Scan for the cell matching the given text and deliver its [x, y] coordinate at center. 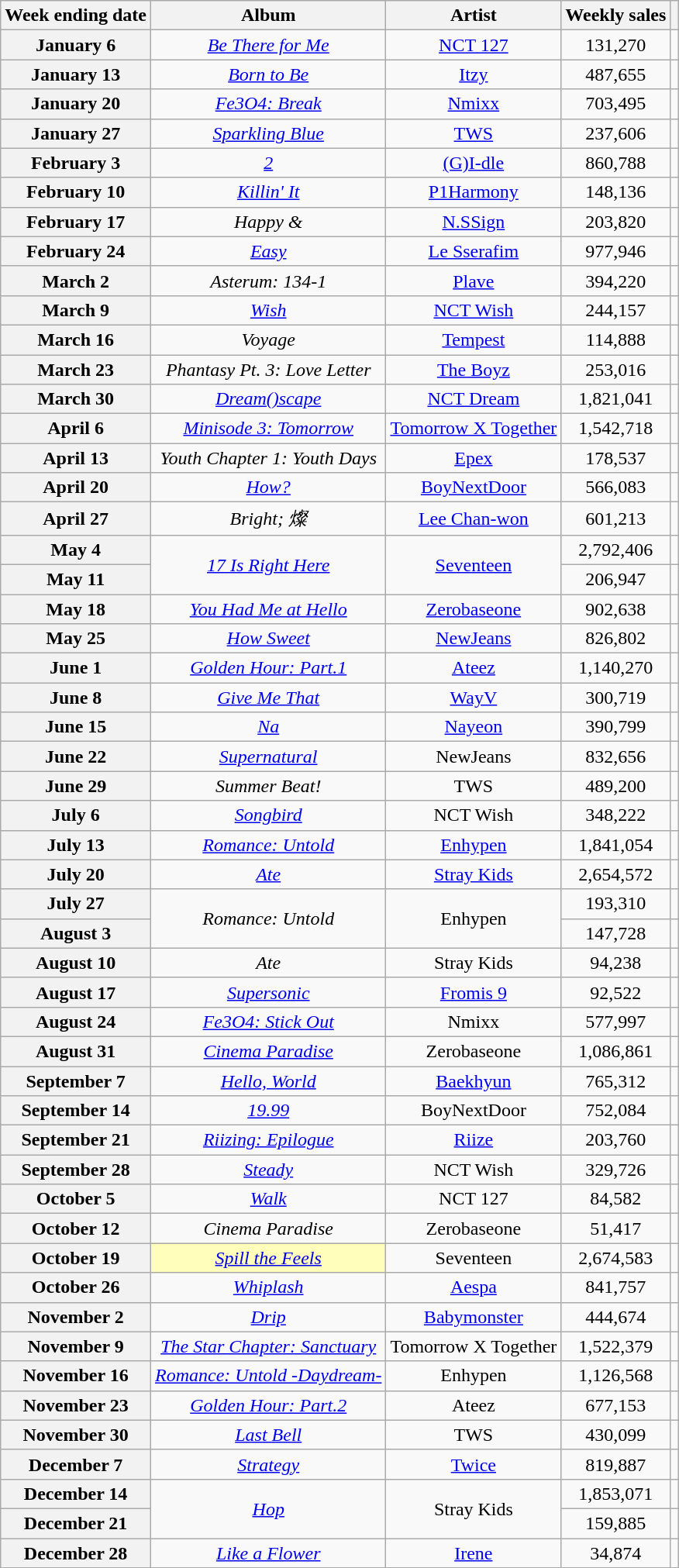
July 27 [76, 904]
237,606 [615, 133]
November 30 [76, 1435]
1,841,054 [615, 845]
August 10 [76, 963]
Golden Hour: Part.2 [268, 1405]
Riize [474, 1140]
How Sweet [268, 639]
October 5 [76, 1199]
206,947 [615, 579]
677,153 [615, 1405]
February 17 [76, 222]
January 20 [76, 104]
159,885 [615, 1523]
178,537 [615, 458]
February 3 [76, 163]
Walk [268, 1199]
Whiplash [268, 1287]
348,222 [615, 815]
May 25 [76, 639]
February 10 [76, 192]
Give Me That [268, 698]
Supersonic [268, 992]
193,310 [615, 904]
Dream()scape [268, 399]
Be There for Me [268, 45]
Sparkling Blue [268, 133]
Nayeon [474, 727]
Bright; 燦 [268, 519]
34,874 [615, 1552]
Riizing: Epilogue [268, 1140]
February 24 [76, 251]
Le Sserafim [474, 251]
92,522 [615, 992]
Itzy [474, 74]
April 27 [76, 519]
November 23 [76, 1405]
June 1 [76, 668]
253,016 [615, 370]
394,220 [615, 281]
147,728 [615, 933]
Babymonster [474, 1317]
The Boyz [474, 370]
December 21 [76, 1523]
430,099 [615, 1435]
765,312 [615, 1081]
June 8 [76, 698]
NCT Dream [474, 399]
September 7 [76, 1081]
2,654,572 [615, 874]
October 12 [76, 1229]
Twice [474, 1464]
Fromis 9 [474, 992]
Last Bell [268, 1435]
November 16 [76, 1376]
N.SSign [474, 222]
244,157 [615, 310]
329,726 [615, 1170]
2 [268, 163]
September 14 [76, 1111]
487,655 [615, 74]
Week ending date [76, 16]
1,522,379 [615, 1346]
WayV [474, 698]
December 14 [76, 1494]
November 2 [76, 1317]
May 18 [76, 608]
March 2 [76, 281]
1,086,861 [615, 1051]
May 11 [76, 579]
1,140,270 [615, 668]
Easy [268, 251]
148,136 [615, 192]
Fe3O4: Break [268, 104]
Minisode 3: Tomorrow [268, 429]
Hello, World [268, 1081]
841,757 [615, 1287]
577,997 [615, 1022]
October 26 [76, 1287]
Summer Beat! [268, 786]
Drip [268, 1317]
September 28 [76, 1170]
June 29 [76, 786]
Supernatural [268, 756]
Artist [474, 16]
Youth Chapter 1: Youth Days [268, 458]
Wish [268, 310]
August 31 [76, 1051]
July 6 [76, 815]
Golden Hour: Part.1 [268, 668]
April 6 [76, 429]
19.99 [268, 1111]
P1Harmony [474, 192]
Like a Flower [268, 1552]
Lee Chan-won [474, 519]
1,821,041 [615, 399]
Romance: Untold -Daydream- [268, 1376]
826,802 [615, 639]
Steady [268, 1170]
114,888 [615, 339]
566,083 [615, 488]
300,719 [615, 698]
March 23 [76, 370]
131,270 [615, 45]
December 7 [76, 1464]
203,760 [615, 1140]
703,495 [615, 104]
860,788 [615, 163]
July 13 [76, 845]
June 22 [76, 756]
March 16 [76, 339]
November 9 [76, 1346]
(G)I-dle [474, 163]
Epex [474, 458]
819,887 [615, 1464]
Album [268, 16]
2,674,583 [615, 1258]
March 9 [76, 310]
May 4 [76, 550]
2,792,406 [615, 550]
Spill the Feels [268, 1258]
April 13 [76, 458]
You Had Me at Hello [268, 608]
17 Is Right Here [268, 564]
September 21 [76, 1140]
Killin' It [268, 192]
1,853,071 [615, 1494]
1,126,568 [615, 1376]
How? [268, 488]
June 15 [76, 727]
April 20 [76, 488]
January 6 [76, 45]
Baekhyun [474, 1081]
Na [268, 727]
August 3 [76, 933]
October 19 [76, 1258]
January 13 [76, 74]
Weekly sales [615, 16]
Born to Be [268, 74]
The Star Chapter: Sanctuary [268, 1346]
390,799 [615, 727]
Fe3O4: Stick Out [268, 1022]
601,213 [615, 519]
203,820 [615, 222]
August 17 [76, 992]
January 27 [76, 133]
July 20 [76, 874]
902,638 [615, 608]
489,200 [615, 786]
1,542,718 [615, 429]
977,946 [615, 251]
Aespa [474, 1287]
Voyage [268, 339]
Asterum: 134-1 [268, 281]
832,656 [615, 756]
Tempest [474, 339]
84,582 [615, 1199]
Hop [268, 1508]
Irene [474, 1552]
Happy & [268, 222]
94,238 [615, 963]
Songbird [268, 815]
March 30 [76, 399]
752,084 [615, 1111]
Phantasy Pt. 3: Love Letter [268, 370]
December 28 [76, 1552]
Plave [474, 281]
Strategy [268, 1464]
51,417 [615, 1229]
August 24 [76, 1022]
444,674 [615, 1317]
